Locate the cell with the specified text and output its (x, y) center coordinate. 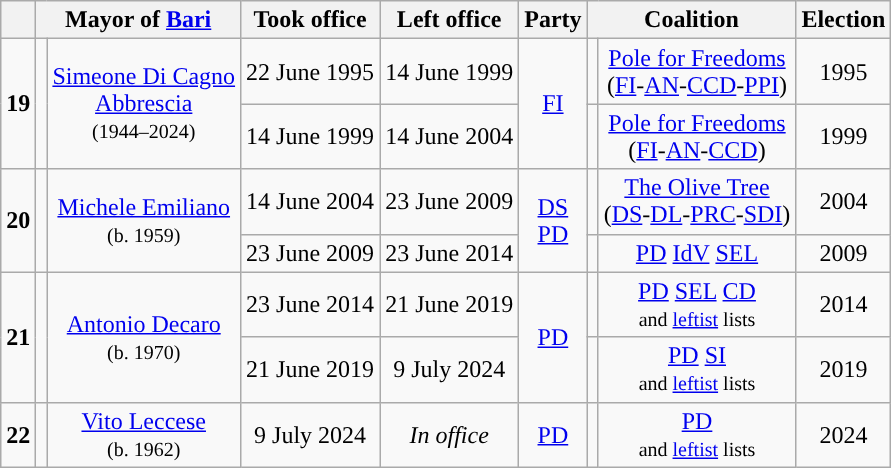
Michele Emiliano (b. 1959) (144, 220)
Simeone Di CagnoAbbrescia (1944–2024) (144, 104)
22 (18, 434)
19 (18, 104)
PD and leftist lists (697, 434)
22 June 1995 (310, 72)
Party (553, 20)
PD SIand leftist lists (697, 370)
2009 (844, 253)
Left office (450, 20)
The Olive Tree(DS-DL-PRC-SDI) (697, 202)
20 (18, 220)
Took office (310, 20)
In office (450, 434)
FI (553, 104)
1995 (844, 72)
Election (844, 20)
Antonio Decaro (b. 1970) (144, 337)
DSPD (553, 220)
Vito Leccese (b. 1962) (144, 434)
Mayor of Bari (138, 20)
PD SEL CDand leftist lists (697, 304)
2024 (844, 434)
Coalition (692, 20)
PD IdV SEL (697, 253)
Pole for Freedoms(FI-AN-CCD) (697, 136)
1999 (844, 136)
2004 (844, 202)
2014 (844, 304)
Pole for Freedoms(FI-AN-CCD-PPI) (697, 72)
2019 (844, 370)
21 (18, 337)
